Determine the [x, y] coordinate at the center of the cell enclosing the given text.  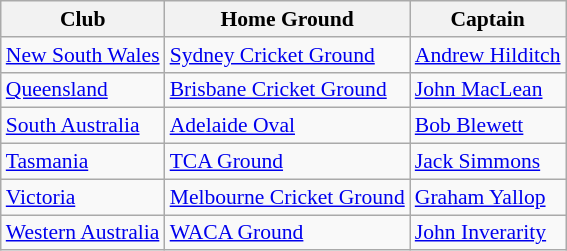
Club [83, 19]
Jack Simmons [488, 162]
Queensland [83, 90]
TCA Ground [288, 162]
Melbourne Cricket Ground [288, 197]
Sydney Cricket Ground [288, 55]
Graham Yallop [488, 197]
Home Ground [288, 19]
Brisbane Cricket Ground [288, 90]
John MacLean [488, 90]
Victoria [83, 197]
Andrew Hilditch [488, 55]
Adelaide Oval [288, 126]
South Australia [83, 126]
New South Wales [83, 55]
Captain [488, 19]
Western Australia [83, 233]
Bob Blewett [488, 126]
John Inverarity [488, 233]
Tasmania [83, 162]
WACA Ground [288, 233]
